Search for the cell housing the specified text and yield its (x, y) center coordinate. 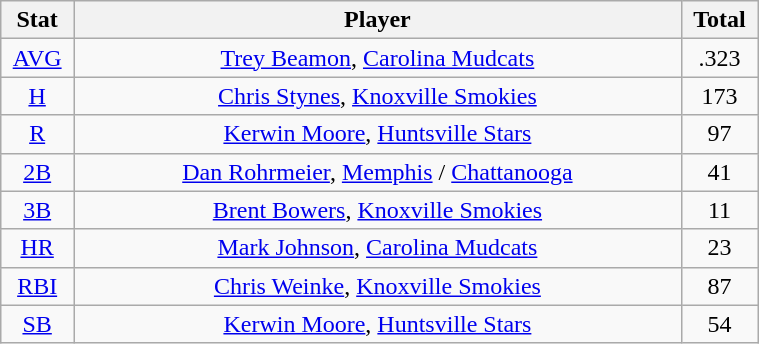
87 (719, 286)
41 (719, 172)
AVG (38, 58)
H (38, 96)
173 (719, 96)
HR (38, 248)
R (38, 134)
Dan Rohrmeier, Memphis / Chattanooga (378, 172)
97 (719, 134)
11 (719, 210)
Trey Beamon, Carolina Mudcats (378, 58)
23 (719, 248)
RBI (38, 286)
Total (719, 20)
54 (719, 324)
Mark Johnson, Carolina Mudcats (378, 248)
.323 (719, 58)
Player (378, 20)
2B (38, 172)
Chris Stynes, Knoxville Smokies (378, 96)
3B (38, 210)
Stat (38, 20)
Chris Weinke, Knoxville Smokies (378, 286)
Brent Bowers, Knoxville Smokies (378, 210)
SB (38, 324)
